Output the (x, y) coordinate of the center of the cell containing the given text.  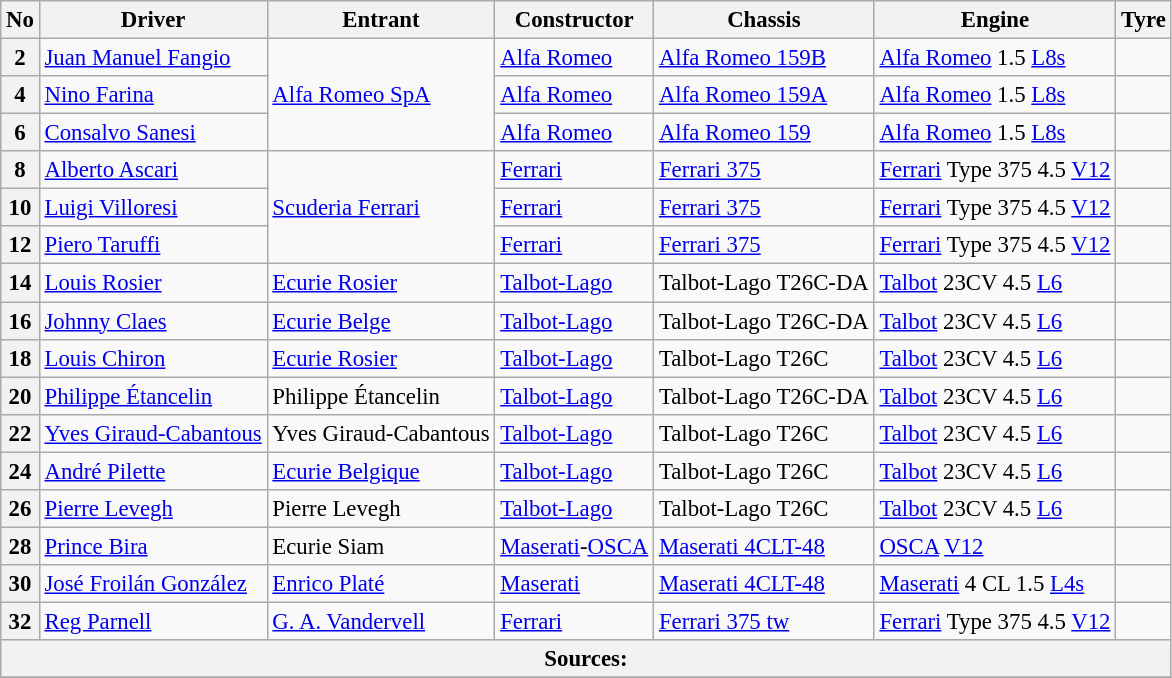
G. A. Vandervell (381, 621)
Reg Parnell (153, 621)
Alfa Romeo 159A (764, 95)
Consalvo Sanesi (153, 133)
8 (20, 170)
No (20, 20)
Prince Bira (153, 546)
Chassis (764, 20)
18 (20, 358)
Ecurie Siam (381, 546)
Sources: (586, 659)
30 (20, 584)
Entrant (381, 20)
Alberto Ascari (153, 170)
Alfa Romeo 159B (764, 58)
14 (20, 283)
20 (20, 396)
Juan Manuel Fangio (153, 58)
Ecurie Belgique (381, 471)
Nino Farina (153, 95)
2 (20, 58)
Piero Taruffi (153, 245)
24 (20, 471)
Alfa Romeo 159 (764, 133)
Constructor (574, 20)
André Pilette (153, 471)
José Froilán González (153, 584)
Maserati 4 CL 1.5 L4s (995, 584)
Ferrari 375 tw (764, 621)
Maserati-OSCA (574, 546)
OSCA V12 (995, 546)
6 (20, 133)
Ecurie Belge (381, 321)
Louis Chiron (153, 358)
Luigi Villoresi (153, 208)
32 (20, 621)
Scuderia Ferrari (381, 208)
4 (20, 95)
Driver (153, 20)
Alfa Romeo SpA (381, 96)
Maserati (574, 584)
Tyre (1144, 20)
26 (20, 509)
16 (20, 321)
10 (20, 208)
12 (20, 245)
22 (20, 433)
Johnny Claes (153, 321)
Louis Rosier (153, 283)
Enrico Platé (381, 584)
Engine (995, 20)
28 (20, 546)
